Find where the given text appears and provide that cell's center as [X, Y] coordinate. 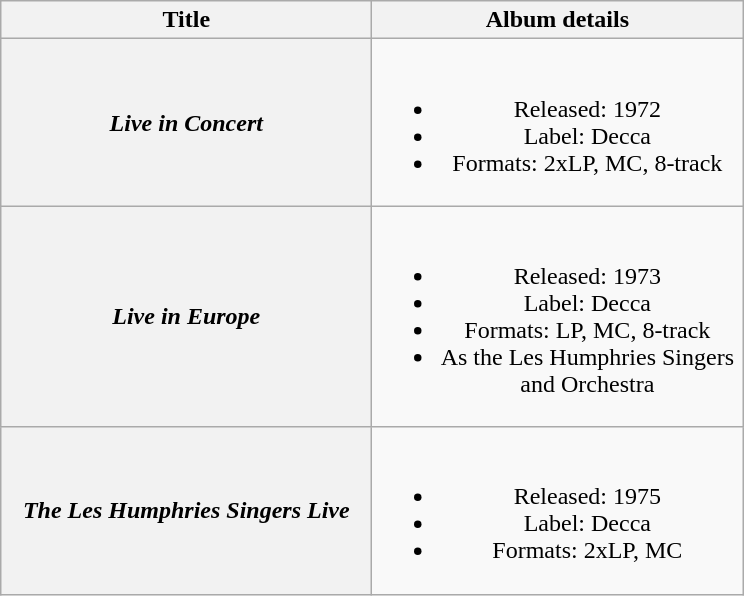
Title [186, 20]
Released: 1972Label: DeccaFormats: 2xLP, MC, 8-track [558, 122]
Live in Concert [186, 122]
The Les Humphries Singers Live [186, 510]
Album details [558, 20]
Live in Europe [186, 316]
Released: 1973Label: DeccaFormats: LP, MC, 8-trackAs the Les Humphries Singers and Orchestra [558, 316]
Released: 1975Label: DeccaFormats: 2xLP, MC [558, 510]
